Extract the (X, Y) coordinate from the center of the cell holding the provided text.  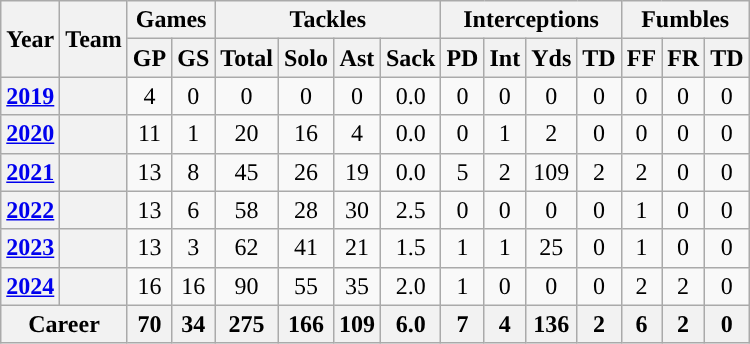
2019 (30, 96)
GP (149, 58)
166 (306, 324)
26 (306, 172)
5 (462, 172)
35 (356, 286)
58 (247, 210)
1.5 (410, 248)
2024 (30, 286)
3 (194, 248)
Year (30, 39)
Interceptions (531, 20)
Fumbles (685, 20)
6.0 (410, 324)
45 (247, 172)
2.5 (410, 210)
Tackles (328, 20)
19 (356, 172)
28 (306, 210)
8 (194, 172)
FF (641, 58)
2023 (30, 248)
Solo (306, 58)
25 (552, 248)
20 (247, 134)
90 (247, 286)
275 (247, 324)
2021 (30, 172)
7 (462, 324)
30 (356, 210)
Career (64, 324)
70 (149, 324)
2020 (30, 134)
FR (684, 58)
136 (552, 324)
Yds (552, 58)
2.0 (410, 286)
2022 (30, 210)
Int (505, 58)
62 (247, 248)
Sack (410, 58)
Team (94, 39)
Games (170, 20)
Total (247, 58)
11 (149, 134)
34 (194, 324)
GS (194, 58)
21 (356, 248)
Ast (356, 58)
55 (306, 286)
41 (306, 248)
PD (462, 58)
